Scan for the cell matching the given text and deliver its [x, y] coordinate at center. 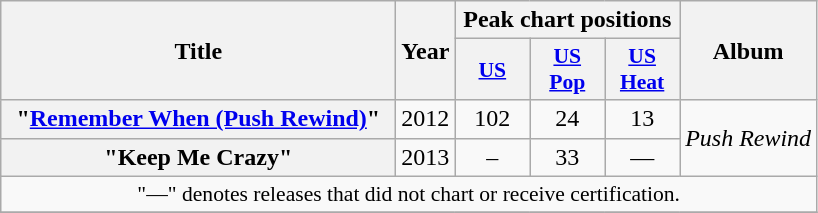
US Pop [568, 70]
"Remember When (Push Rewind)" [198, 119]
US Heat [642, 70]
Push Rewind [748, 138]
"Keep Me Crazy" [198, 157]
Title [198, 50]
33 [568, 157]
US [492, 70]
2013 [426, 157]
24 [568, 119]
– [492, 157]
Peak chart positions [568, 20]
"—" denotes releases that did not chart or receive certification. [409, 194]
102 [492, 119]
2012 [426, 119]
Album [748, 50]
— [642, 157]
13 [642, 119]
Year [426, 50]
